Return [X, Y] of the center of cell containing provided text 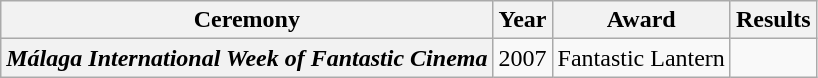
Results [773, 20]
Award [641, 20]
2007 [522, 58]
Ceremony [247, 20]
Málaga International Week of Fantastic Cinema [247, 58]
Year [522, 20]
Fantastic Lantern [641, 58]
